Find where the given text appears and provide that cell's center as [X, Y] coordinate. 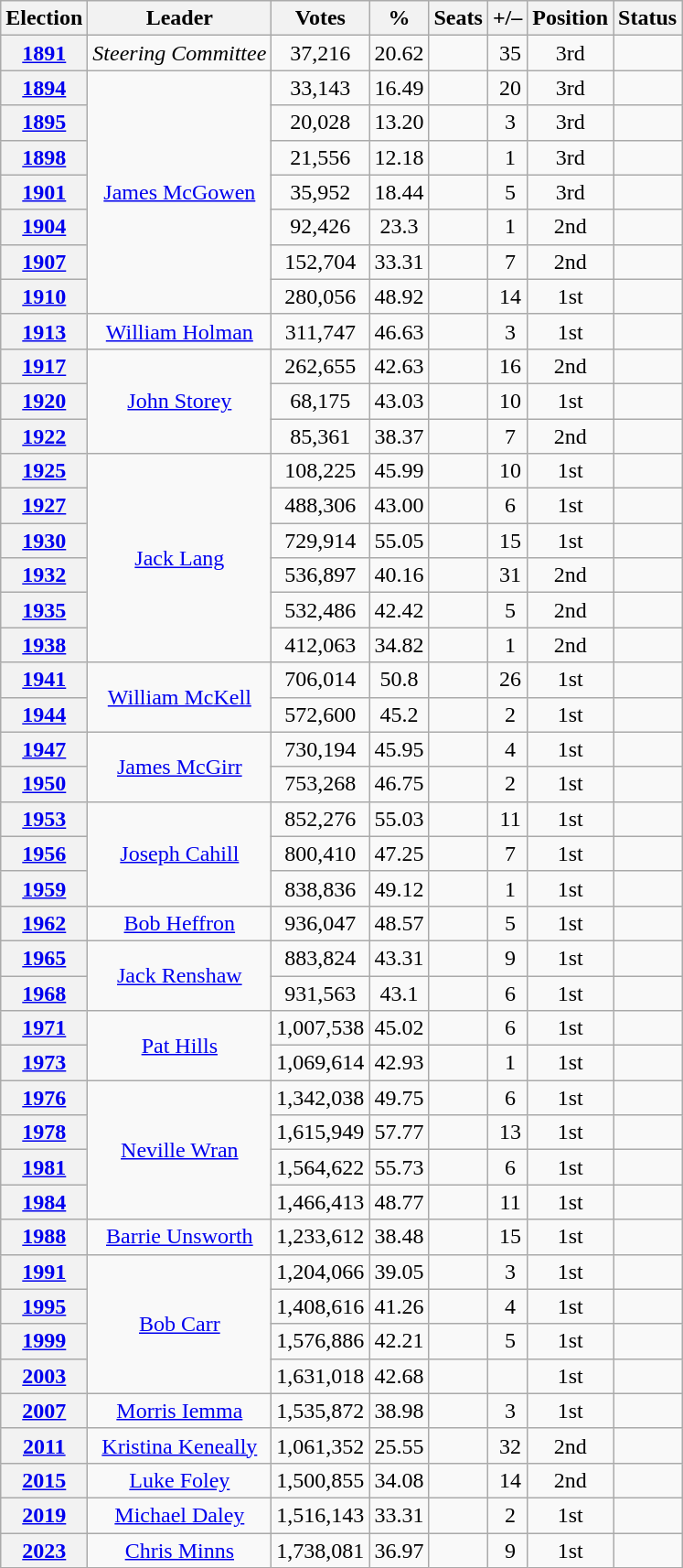
488,306 [320, 506]
1978 [44, 1133]
42.68 [399, 1376]
Kristina Keneally [179, 1445]
34.08 [399, 1480]
1956 [44, 854]
45.95 [399, 749]
36.97 [399, 1551]
Bob Heffron [179, 923]
Michael Daley [179, 1515]
1920 [44, 401]
2003 [44, 1376]
Jack Lang [179, 558]
1953 [44, 819]
1,204,066 [320, 1272]
706,014 [320, 680]
931,563 [320, 993]
1891 [44, 53]
20.62 [399, 53]
42.93 [399, 1063]
57.77 [399, 1133]
1895 [44, 123]
1913 [44, 331]
Election [44, 18]
1,342,038 [320, 1098]
Jack Renshaw [179, 975]
16.49 [399, 88]
Morris Iemma [179, 1411]
152,704 [320, 262]
883,824 [320, 958]
43.31 [399, 958]
1925 [44, 471]
38.37 [399, 436]
1922 [44, 436]
Bob Carr [179, 1324]
729,914 [320, 541]
39.05 [399, 1272]
21,556 [320, 157]
2015 [44, 1480]
55.05 [399, 541]
1,516,143 [320, 1515]
Votes [320, 18]
536,897 [320, 575]
311,747 [320, 331]
1,069,614 [320, 1063]
Position [571, 18]
1930 [44, 541]
46.75 [399, 784]
26 [507, 680]
38.98 [399, 1411]
1999 [44, 1341]
1,500,855 [320, 1480]
1907 [44, 262]
2019 [44, 1515]
James McGirr [179, 767]
1,233,612 [320, 1237]
412,063 [320, 645]
38.48 [399, 1237]
35,952 [320, 192]
William Holman [179, 331]
1,615,949 [320, 1133]
1941 [44, 680]
% [399, 18]
1947 [44, 749]
48.92 [399, 296]
16 [507, 366]
13.20 [399, 123]
753,268 [320, 784]
1894 [44, 88]
42.42 [399, 610]
20,028 [320, 123]
262,655 [320, 366]
+/– [507, 18]
1904 [44, 227]
49.75 [399, 1098]
42.63 [399, 366]
280,056 [320, 296]
1938 [44, 645]
1995 [44, 1306]
40.16 [399, 575]
45.2 [399, 714]
18.44 [399, 192]
James McGowen [179, 192]
Seats [458, 18]
1,007,538 [320, 1028]
46.63 [399, 331]
1917 [44, 366]
92,426 [320, 227]
45.02 [399, 1028]
50.8 [399, 680]
Chris Minns [179, 1551]
47.25 [399, 854]
1962 [44, 923]
85,361 [320, 436]
12.18 [399, 157]
1984 [44, 1202]
55.03 [399, 819]
49.12 [399, 888]
572,600 [320, 714]
William McKell [179, 697]
1991 [44, 1272]
1968 [44, 993]
Pat Hills [179, 1046]
45.99 [399, 471]
Luke Foley [179, 1480]
1,738,081 [320, 1551]
1901 [44, 192]
34.82 [399, 645]
1,466,413 [320, 1202]
Neville Wran [179, 1150]
1,631,018 [320, 1376]
1944 [44, 714]
936,047 [320, 923]
31 [507, 575]
48.57 [399, 923]
1927 [44, 506]
2007 [44, 1411]
Steering Committee [179, 53]
Status [647, 18]
532,486 [320, 610]
13 [507, 1133]
43.1 [399, 993]
1981 [44, 1167]
23.3 [399, 227]
Joseph Cahill [179, 854]
41.26 [399, 1306]
1976 [44, 1098]
32 [507, 1445]
John Storey [179, 401]
35 [507, 53]
42.21 [399, 1341]
800,410 [320, 854]
33,143 [320, 88]
Leader [179, 18]
108,225 [320, 471]
48.77 [399, 1202]
68,175 [320, 401]
1935 [44, 610]
1973 [44, 1063]
838,836 [320, 888]
1932 [44, 575]
20 [507, 88]
1,535,872 [320, 1411]
2023 [44, 1551]
55.73 [399, 1167]
1950 [44, 784]
1965 [44, 958]
25.55 [399, 1445]
1971 [44, 1028]
1898 [44, 157]
1,061,352 [320, 1445]
1,576,886 [320, 1341]
1988 [44, 1237]
852,276 [320, 819]
2011 [44, 1445]
43.00 [399, 506]
1910 [44, 296]
43.03 [399, 401]
1,564,622 [320, 1167]
1959 [44, 888]
37,216 [320, 53]
1,408,616 [320, 1306]
730,194 [320, 749]
Barrie Unsworth [179, 1237]
